Output the [X, Y] coordinate of the center of the cell containing the given text.  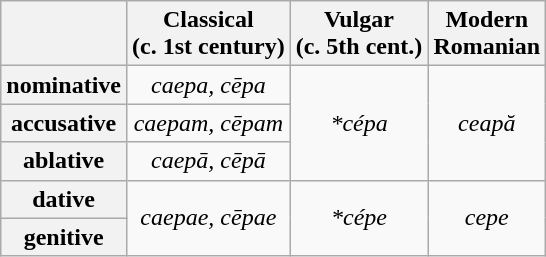
ablative [64, 161]
nominative [64, 85]
caepae, cēpae [208, 218]
*cépe [359, 218]
Classical (c. 1st century) [208, 34]
caepa, cēpa [208, 85]
cepe [487, 218]
dative [64, 199]
*cépa [359, 123]
caepā, cēpā [208, 161]
ceapă [487, 123]
caepam, cēpam [208, 123]
Vulgar(c. 5th cent.) [359, 34]
accusative [64, 123]
ModernRomanian [487, 34]
genitive [64, 237]
